Return the [X, Y] coordinate for the center point of the cell that contains the specified text.  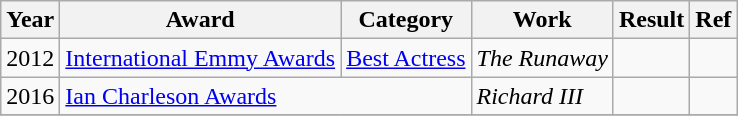
Ref [714, 20]
Award [200, 20]
Category [406, 20]
Work [542, 20]
Result [651, 20]
International Emmy Awards [200, 58]
Best Actress [406, 58]
Ian Charleson Awards [266, 96]
2012 [30, 58]
Richard III [542, 96]
2016 [30, 96]
The Runaway [542, 58]
Year [30, 20]
